Detect which cell encompasses the target text, then output its (X, Y) center coordinate. 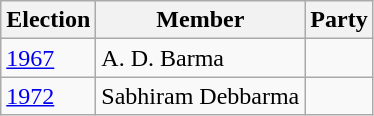
Sabhiram Debbarma (200, 96)
Member (200, 20)
Election (48, 20)
1972 (48, 96)
Party (339, 20)
A. D. Barma (200, 58)
1967 (48, 58)
